Determine the (x, y) coordinate at the center of the cell enclosing the given text.  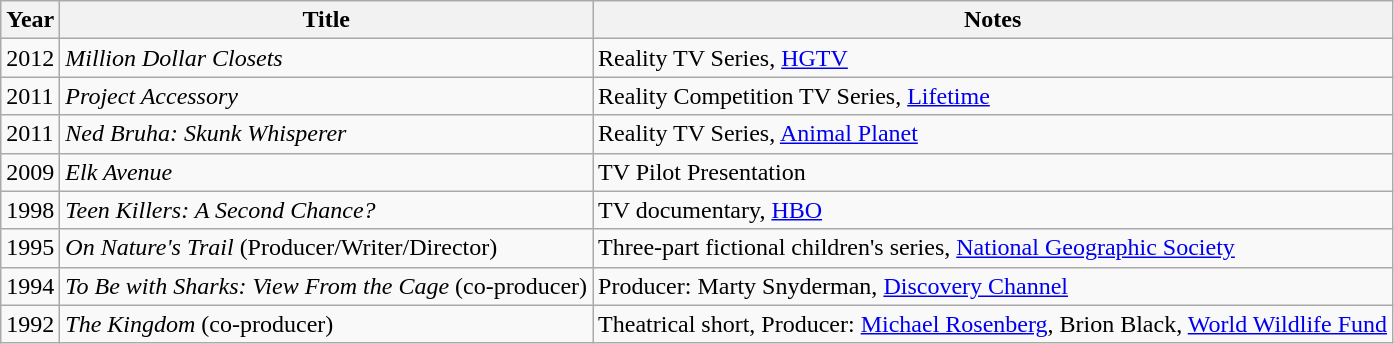
Producer: Marty Snyderman, Discovery Channel (993, 286)
Ned Bruha: Skunk Whisperer (326, 134)
Three-part fictional children's series, National Geographic Society (993, 248)
To Be with Sharks: View From the Cage (co-producer) (326, 286)
Reality TV Series, HGTV (993, 58)
On Nature's Trail (Producer/Writer/Director) (326, 248)
1998 (30, 210)
TV Pilot Presentation (993, 172)
1994 (30, 286)
TV documentary, HBO (993, 210)
Reality TV Series, Animal Planet (993, 134)
Project Accessory (326, 96)
1995 (30, 248)
2012 (30, 58)
The Kingdom (co-producer) (326, 324)
2009 (30, 172)
Title (326, 20)
Year (30, 20)
1992 (30, 324)
Theatrical short, Producer: Michael Rosenberg, Brion Black, World Wildlife Fund (993, 324)
Notes (993, 20)
Teen Killers: A Second Chance? (326, 210)
Elk Avenue (326, 172)
Reality Competition TV Series, Lifetime (993, 96)
Million Dollar Closets (326, 58)
